Detect which cell encompasses the target text, then output its (X, Y) center coordinate. 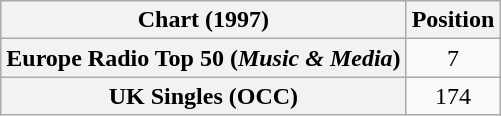
Chart (1997) (204, 20)
174 (453, 96)
7 (453, 58)
Europe Radio Top 50 (Music & Media) (204, 58)
Position (453, 20)
UK Singles (OCC) (204, 96)
